From the cell containing the given text, extract its center point as [x, y] coordinate. 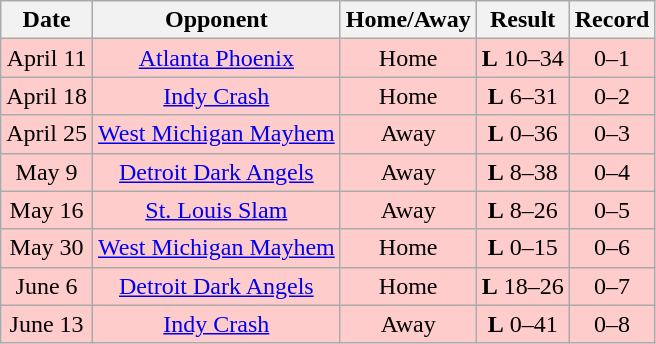
0–1 [612, 58]
May 30 [47, 248]
June 13 [47, 324]
June 6 [47, 286]
0–5 [612, 210]
Atlanta Phoenix [216, 58]
Result [522, 20]
April 25 [47, 134]
L 10–34 [522, 58]
0–4 [612, 172]
L 8–26 [522, 210]
St. Louis Slam [216, 210]
April 18 [47, 96]
L 6–31 [522, 96]
May 9 [47, 172]
0–2 [612, 96]
L 8–38 [522, 172]
May 16 [47, 210]
Date [47, 20]
April 11 [47, 58]
L 0–15 [522, 248]
Opponent [216, 20]
L 0–36 [522, 134]
0–6 [612, 248]
Record [612, 20]
0–7 [612, 286]
0–8 [612, 324]
L 0–41 [522, 324]
0–3 [612, 134]
L 18–26 [522, 286]
Home/Away [408, 20]
